From the cell containing the given text, extract its center point as [x, y] coordinate. 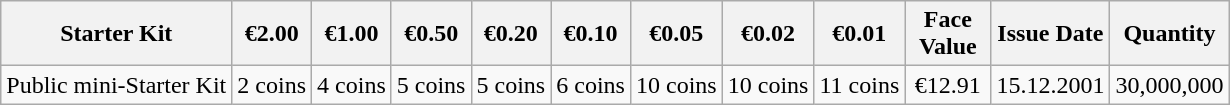
€0.05 [676, 34]
€12.91 [948, 85]
€0.01 [860, 34]
15.12.2001 [1050, 85]
Starter Kit [116, 34]
€1.00 [352, 34]
€0.10 [591, 34]
30,000,000 [1170, 85]
Quantity [1170, 34]
Public mini-Starter Kit [116, 85]
6 coins [591, 85]
€0.02 [768, 34]
Issue Date [1050, 34]
11 coins [860, 85]
2 coins [272, 85]
4 coins [352, 85]
€0.20 [511, 34]
Face Value [948, 34]
€0.50 [431, 34]
€2.00 [272, 34]
